Scan for the cell matching the given text and deliver its (X, Y) coordinate at center. 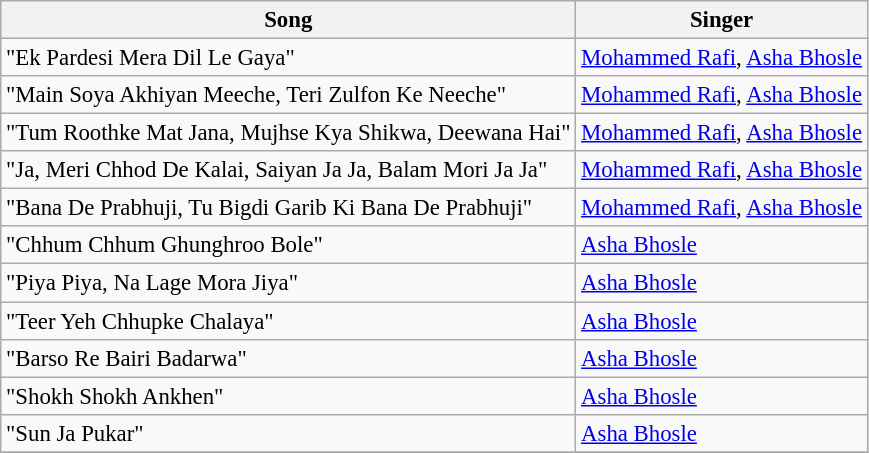
"Barso Re Bairi Badarwa" (288, 358)
Singer (722, 20)
"Bana De Prabhuji, Tu Bigdi Garib Ki Bana De Prabhuji" (288, 208)
"Piya Piya, Na Lage Mora Jiya" (288, 283)
"Teer Yeh Chhupke Chalaya" (288, 321)
"Shokh Shokh Ankhen" (288, 396)
"Tum Roothke Mat Jana, Mujhse Kya Shikwa, Deewana Hai" (288, 133)
"Sun Ja Pukar" (288, 433)
"Ek Pardesi Mera Dil Le Gaya" (288, 58)
"Main Soya Akhiyan Meeche, Teri Zulfon Ke Neeche" (288, 95)
"Ja, Meri Chhod De Kalai, Saiyan Ja Ja, Balam Mori Ja Ja" (288, 170)
Song (288, 20)
"Chhum Chhum Ghunghroo Bole" (288, 245)
